Locate the cell with the specified text and output its [X, Y] center coordinate. 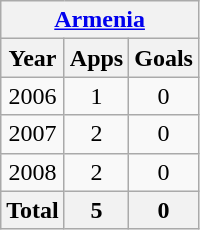
Armenia [100, 20]
2008 [33, 172]
Total [33, 210]
Goals [164, 58]
1 [96, 96]
Apps [96, 58]
Year [33, 58]
2006 [33, 96]
5 [96, 210]
2007 [33, 134]
